From the cell containing the given text, extract its center point as [x, y] coordinate. 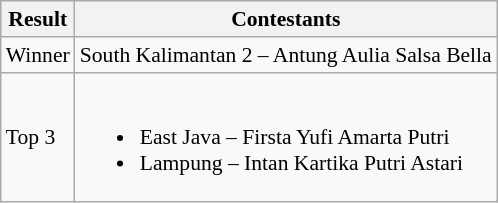
South Kalimantan 2 – Antung Aulia Salsa Bella [286, 55]
Result [38, 19]
Contestants [286, 19]
Top 3 [38, 137]
East Java – Firsta Yufi Amarta PutriLampung – Intan Kartika Putri Astari [286, 137]
Winner [38, 55]
